Return the (X, Y) coordinate for the center point of the cell that contains the specified text.  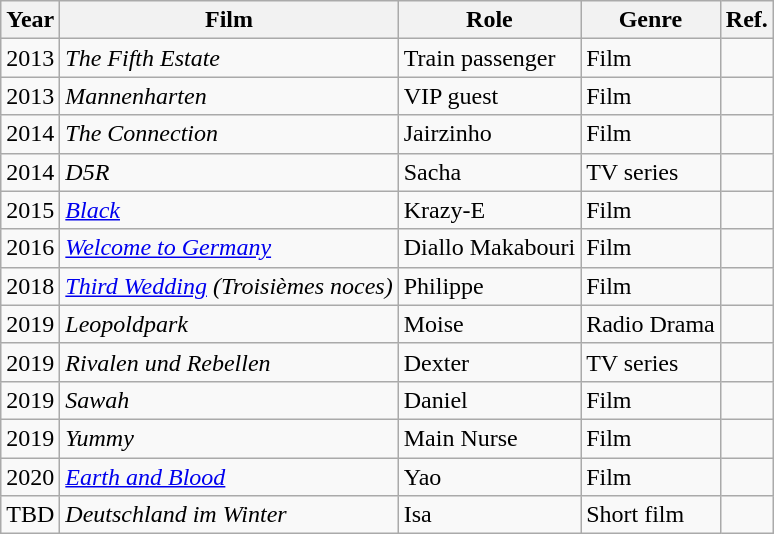
Diallo Makabouri (489, 248)
2016 (30, 248)
TBD (30, 515)
Isa (489, 515)
Leopoldpark (229, 324)
Deutschland im Winter (229, 515)
VIP guest (489, 96)
Yummy (229, 438)
Mannenharten (229, 96)
Train passenger (489, 58)
Radio Drama (651, 324)
2015 (30, 210)
Philippe (489, 286)
Dexter (489, 362)
Genre (651, 20)
Rivalen und Rebellen (229, 362)
Ref. (746, 20)
The Connection (229, 134)
Third Wedding (Troisièmes noces) (229, 286)
Yao (489, 477)
Welcome to Germany (229, 248)
Sawah (229, 400)
The Fifth Estate (229, 58)
Jairzinho (489, 134)
2018 (30, 286)
Short film (651, 515)
Sacha (489, 172)
2020 (30, 477)
Main Nurse (489, 438)
Year (30, 20)
Daniel (489, 400)
Black (229, 210)
Moise (489, 324)
Krazy-E (489, 210)
Earth and Blood (229, 477)
D5R (229, 172)
Role (489, 20)
